Return the (X, Y) coordinate for the center point of the cell that contains the specified text.  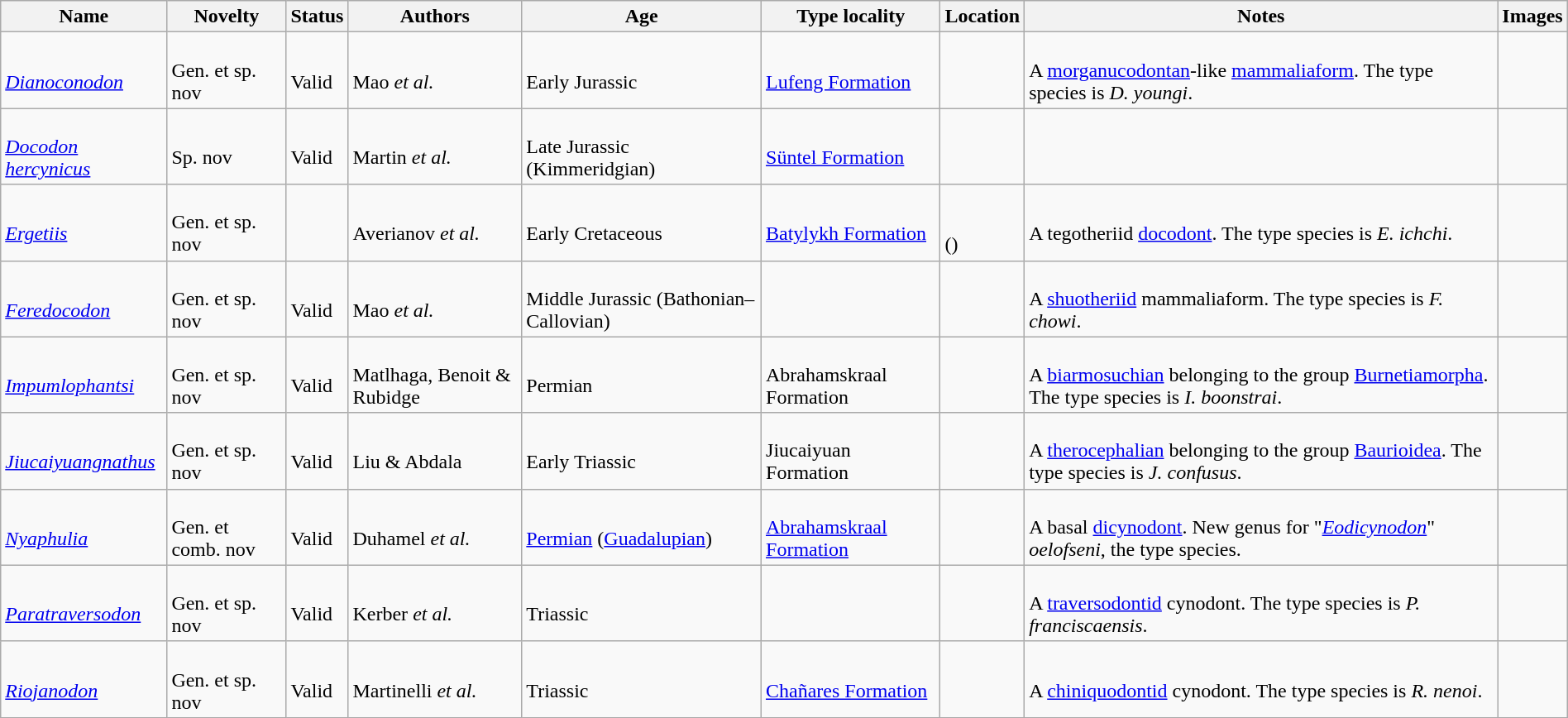
Sp. nov (227, 146)
Images (1532, 17)
Late Jurassic (Kimmeridgian) (642, 146)
Duhamel et al. (435, 527)
A biarmosuchian belonging to the group Burnetiamorpha. The type species is I. boonstrai. (1261, 375)
A chiniquodontid cynodont. The type species is R. nenoi. (1261, 679)
Docodon hercynicus (84, 146)
Early Cretaceous (642, 223)
Jiucaiyuan Formation (851, 451)
Martinelli et al. (435, 679)
Ergetiis (84, 223)
Location (982, 17)
Novelty (227, 17)
Kerber et al. (435, 603)
Gen. et comb. nov (227, 527)
Paratraversodon (84, 603)
Name (84, 17)
A tegotheriid docodont. The type species is E. ichchi. (1261, 223)
A traversodontid cynodont. The type species is P. franciscaensis. (1261, 603)
A shuotheriid mammaliaform. The type species is F. chowi. (1261, 299)
Liu & Abdala (435, 451)
Middle Jurassic (Bathonian–Callovian) (642, 299)
Age (642, 17)
A therocephalian belonging to the group Baurioidea. The type species is J. confusus. (1261, 451)
Süntel Formation (851, 146)
Permian (642, 375)
A basal dicynodont. New genus for "Eodicynodon" oelofseni, the type species. (1261, 527)
Type locality (851, 17)
Jiucaiyuangnathus (84, 451)
Early Triassic (642, 451)
Authors (435, 17)
() (982, 223)
Permian (Guadalupian) (642, 527)
Dianoconodon (84, 70)
A morganucodontan-like mammaliaform. The type species is D. youngi. (1261, 70)
Riojanodon (84, 679)
Averianov et al. (435, 223)
Nyaphulia (84, 527)
Martin et al. (435, 146)
Impumlophantsi (84, 375)
Notes (1261, 17)
Feredocodon (84, 299)
Lufeng Formation (851, 70)
Status (318, 17)
Chañares Formation (851, 679)
Matlhaga, Benoit & Rubidge (435, 375)
Batylykh Formation (851, 223)
Early Jurassic (642, 70)
